Scan for the cell matching the given text and deliver its [x, y] coordinate at center. 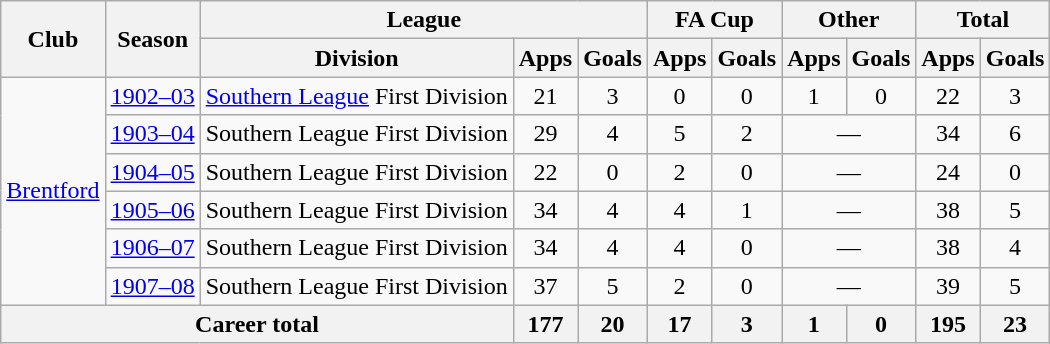
1906–07 [152, 248]
195 [948, 324]
1905–06 [152, 210]
177 [545, 324]
17 [679, 324]
Other [849, 20]
21 [545, 96]
League [424, 20]
6 [1015, 134]
Season [152, 39]
29 [545, 134]
37 [545, 286]
39 [948, 286]
Total [983, 20]
Brentford [53, 191]
Division [356, 58]
1903–04 [152, 134]
20 [613, 324]
FA Cup [714, 20]
Club [53, 39]
24 [948, 172]
23 [1015, 324]
1902–03 [152, 96]
Career total [257, 324]
1904–05 [152, 172]
1907–08 [152, 286]
